Locate the cell with the specified text and output its [X, Y] center coordinate. 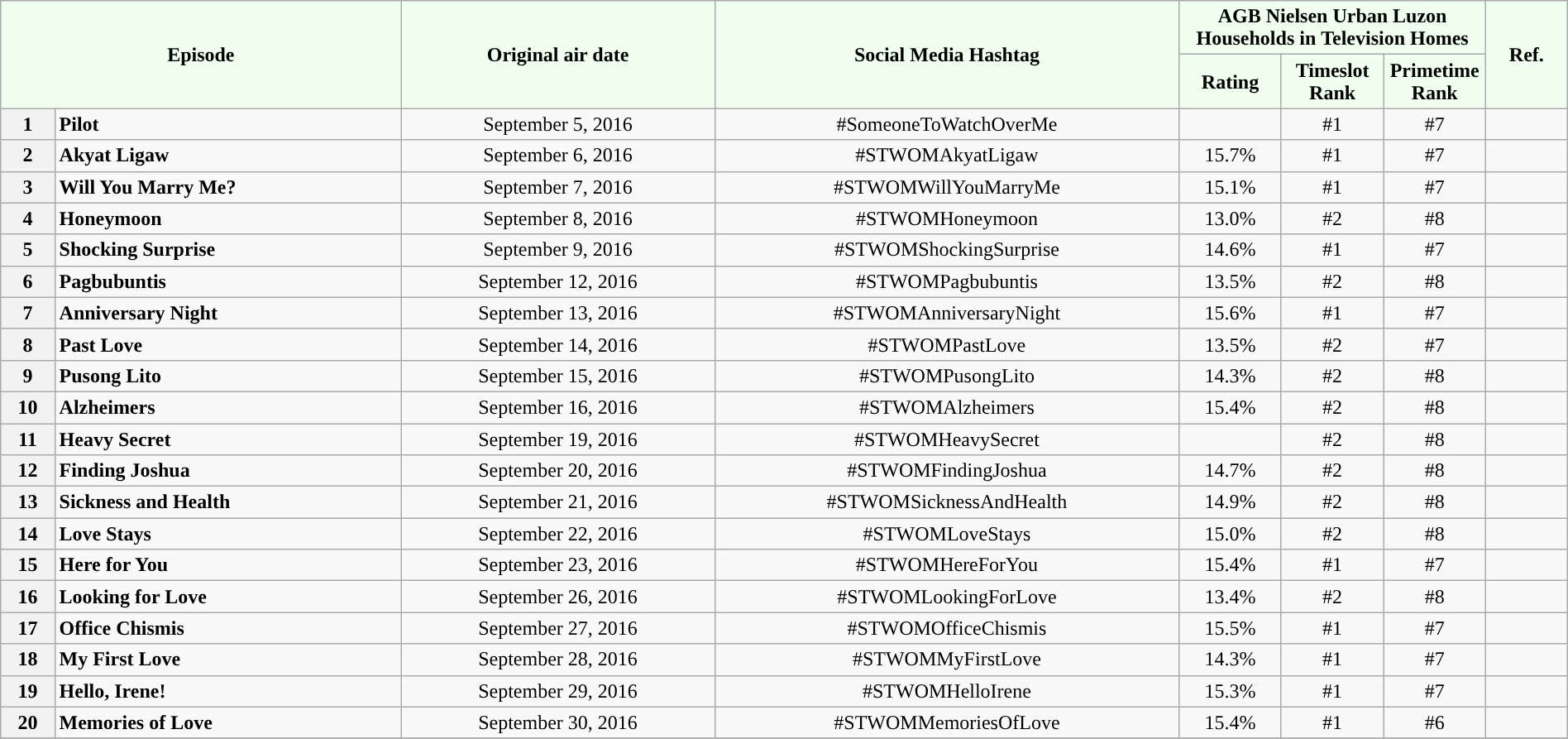
11 [28, 439]
Anniversary Night [228, 313]
Looking for Love [228, 597]
15.3% [1231, 691]
Sickness and Health [228, 502]
September 30, 2016 [557, 722]
#STWOMLookingForLove [947, 597]
Akyat Ligaw [228, 156]
Office Chismis [228, 628]
19 [28, 691]
Finding Joshua [228, 471]
#STWOMOfficeChismis [947, 628]
9 [28, 376]
September 12, 2016 [557, 281]
Alzheimers [228, 407]
September 27, 2016 [557, 628]
13 [28, 502]
13.0% [1231, 218]
14 [28, 534]
Will You Marry Me? [228, 187]
September 16, 2016 [557, 407]
6 [28, 281]
September 19, 2016 [557, 439]
#STWOMHeavySecret [947, 439]
#SomeoneToWatchOverMe [947, 124]
18 [28, 660]
#STWOMShockingSurprise [947, 250]
Love Stays [228, 534]
Episode [201, 55]
AGB Nielsen Urban Luzon Households in Television Homes [1333, 28]
September 8, 2016 [557, 218]
September 9, 2016 [557, 250]
20 [28, 722]
8 [28, 344]
12 [28, 471]
September 13, 2016 [557, 313]
#STWOMPusongLito [947, 376]
7 [28, 313]
September 23, 2016 [557, 565]
#STWOMAkyatLigaw [947, 156]
Past Love [228, 344]
September 15, 2016 [557, 376]
15 [28, 565]
#STWOMLoveStays [947, 534]
14.9% [1231, 502]
Pagbubuntis [228, 281]
September 26, 2016 [557, 597]
My First Love [228, 660]
15.0% [1231, 534]
13.4% [1231, 597]
Social Media Hashtag [947, 55]
10 [28, 407]
5 [28, 250]
#STWOMMyFirstLove [947, 660]
#STWOMPagbubuntis [947, 281]
#STWOMHereForYou [947, 565]
Timeslot Rank [1332, 81]
3 [28, 187]
14.7% [1231, 471]
#STWOMFindingJoshua [947, 471]
17 [28, 628]
#STWOMPastLove [947, 344]
Rating [1231, 81]
#STWOMMemoriesOfLove [947, 722]
15.6% [1231, 313]
#STWOMWillYouMarryMe [947, 187]
2 [28, 156]
#STWOMAlzheimers [947, 407]
September 5, 2016 [557, 124]
September 6, 2016 [557, 156]
Ref. [1527, 55]
#STWOMHoneymoon [947, 218]
Heavy Secret [228, 439]
September 22, 2016 [557, 534]
4 [28, 218]
#STWOMAnniversaryNight [947, 313]
1 [28, 124]
16 [28, 597]
#6 [1435, 722]
Here for You [228, 565]
Pilot [228, 124]
Memories of Love [228, 722]
14.6% [1231, 250]
September 21, 2016 [557, 502]
15.5% [1231, 628]
#STWOMHelloIrene [947, 691]
#STWOMSicknessAndHealth [947, 502]
Shocking Surprise [228, 250]
Pusong Lito [228, 376]
September 29, 2016 [557, 691]
Primetime Rank [1435, 81]
Hello, Irene! [228, 691]
15.7% [1231, 156]
September 28, 2016 [557, 660]
September 7, 2016 [557, 187]
September 14, 2016 [557, 344]
September 20, 2016 [557, 471]
15.1% [1231, 187]
Original air date [557, 55]
Honeymoon [228, 218]
